Extract the [x, y] coordinate from the center of the cell holding the provided text.  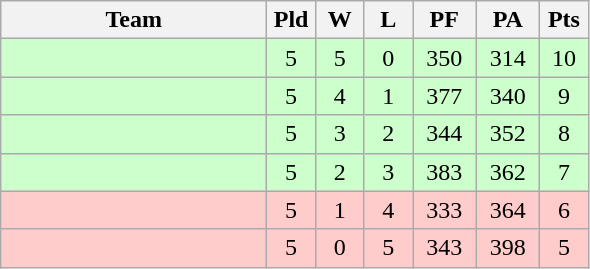
350 [444, 58]
PF [444, 20]
333 [444, 210]
364 [508, 210]
383 [444, 172]
343 [444, 248]
PA [508, 20]
344 [444, 134]
377 [444, 96]
340 [508, 96]
W [340, 20]
6 [564, 210]
352 [508, 134]
398 [508, 248]
Pld [292, 20]
8 [564, 134]
10 [564, 58]
9 [564, 96]
362 [508, 172]
Team [134, 20]
314 [508, 58]
Pts [564, 20]
L [388, 20]
7 [564, 172]
